Search for the cell housing the specified text and yield its (X, Y) center coordinate. 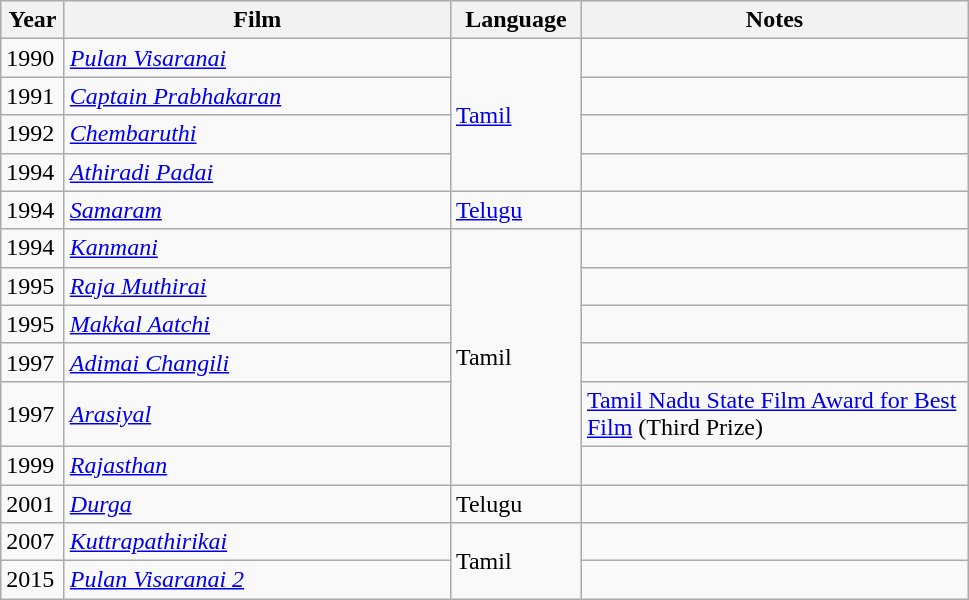
2007 (33, 542)
1999 (33, 465)
2001 (33, 503)
Rajasthan (257, 465)
Pulan Visaranai 2 (257, 580)
Chembaruthi (257, 134)
Film (257, 20)
1990 (33, 58)
Athiradi Padai (257, 172)
2015 (33, 580)
Kanmani (257, 248)
Raja Muthirai (257, 286)
Kuttrapathirikai (257, 542)
1992 (33, 134)
Arasiyal (257, 414)
Tamil Nadu State Film Award for Best Film (Third Prize) (774, 414)
1991 (33, 96)
Language (516, 20)
Year (33, 20)
Captain Prabhakaran (257, 96)
Samaram (257, 210)
Pulan Visaranai (257, 58)
Adimai Changili (257, 362)
Durga (257, 503)
Notes (774, 20)
Makkal Aatchi (257, 324)
